Extract the [X, Y] coordinate from the center of the cell holding the provided text.  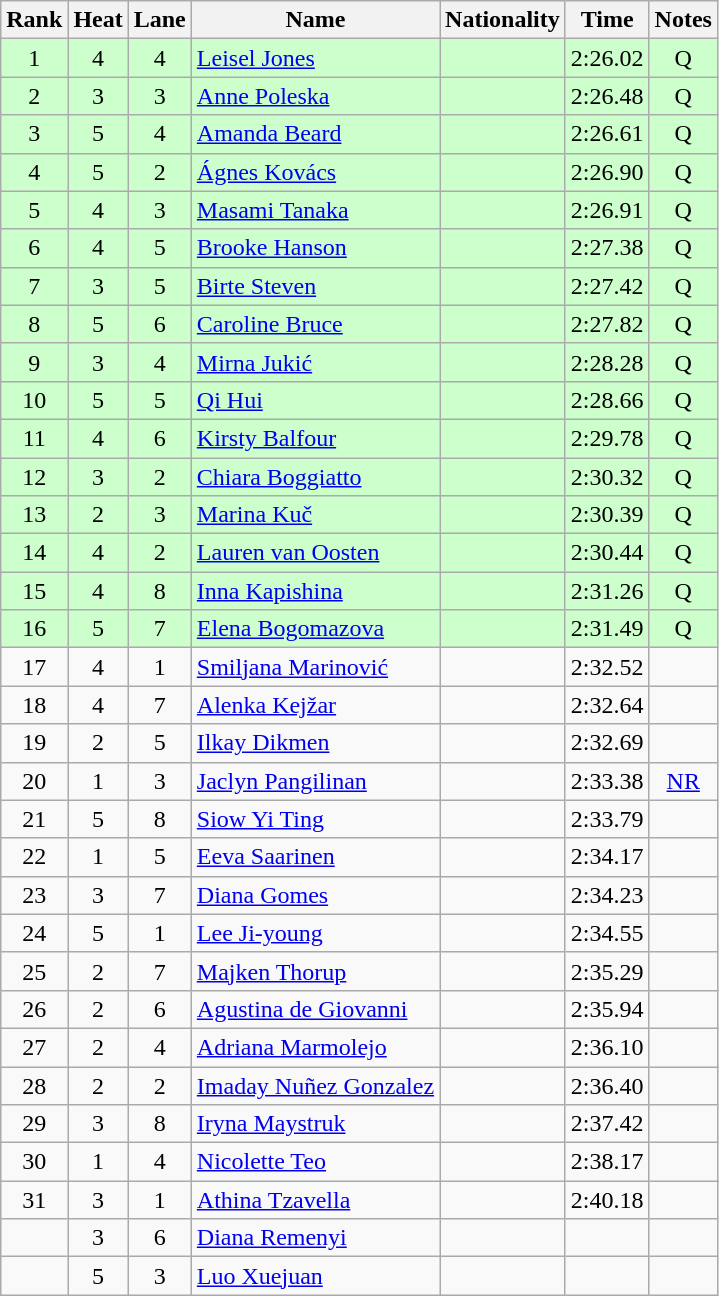
Brooke Hanson [315, 248]
Nicolette Teo [315, 1162]
Diana Remenyi [315, 1238]
2:30.32 [607, 477]
2:30.44 [607, 553]
2:26.61 [607, 134]
2:34.23 [607, 895]
2:27.38 [607, 248]
30 [34, 1162]
14 [34, 553]
Siow Yi Ting [315, 819]
2:32.69 [607, 743]
Name [315, 20]
Ágnes Kovács [315, 172]
Lane [160, 20]
2:35.29 [607, 971]
29 [34, 1124]
19 [34, 743]
Time [607, 20]
Leisel Jones [315, 58]
Qi Hui [315, 400]
2:35.94 [607, 1009]
Jaclyn Pangilinan [315, 781]
2:33.38 [607, 781]
Elena Bogomazova [315, 629]
2:30.39 [607, 515]
Adriana Marmolejo [315, 1047]
Inna Kapishina [315, 591]
2:40.18 [607, 1200]
Chiara Boggiatto [315, 477]
Eeva Saarinen [315, 857]
Diana Gomes [315, 895]
9 [34, 362]
17 [34, 667]
Amanda Beard [315, 134]
2:32.64 [607, 705]
Ilkay Dikmen [315, 743]
21 [34, 819]
12 [34, 477]
2:26.02 [607, 58]
Mirna Jukić [315, 362]
11 [34, 438]
2:28.66 [607, 400]
Birte Steven [315, 286]
15 [34, 591]
24 [34, 933]
27 [34, 1047]
2:34.55 [607, 933]
Rank [34, 20]
Iryna Maystruk [315, 1124]
Lee Ji-young [315, 933]
2:36.40 [607, 1085]
16 [34, 629]
Luo Xuejuan [315, 1276]
2:31.49 [607, 629]
Nationality [503, 20]
10 [34, 400]
Alenka Kejžar [315, 705]
Kirsty Balfour [315, 438]
Majken Thorup [315, 971]
2:26.90 [607, 172]
28 [34, 1085]
2:26.91 [607, 210]
2:33.79 [607, 819]
Marina Kuč [315, 515]
2:31.26 [607, 591]
Smiljana Marinović [315, 667]
2:38.17 [607, 1162]
13 [34, 515]
25 [34, 971]
20 [34, 781]
2:34.17 [607, 857]
2:26.48 [607, 96]
Caroline Bruce [315, 324]
Imaday Nuñez Gonzalez [315, 1085]
NR [683, 781]
22 [34, 857]
2:32.52 [607, 667]
26 [34, 1009]
Heat [98, 20]
Athina Tzavella [315, 1200]
2:37.42 [607, 1124]
Agustina de Giovanni [315, 1009]
Lauren van Oosten [315, 553]
Masami Tanaka [315, 210]
2:29.78 [607, 438]
31 [34, 1200]
Notes [683, 20]
2:27.42 [607, 286]
2:36.10 [607, 1047]
2:27.82 [607, 324]
Anne Poleska [315, 96]
2:28.28 [607, 362]
18 [34, 705]
23 [34, 895]
